Scan for the cell matching the given text and deliver its [X, Y] coordinate at center. 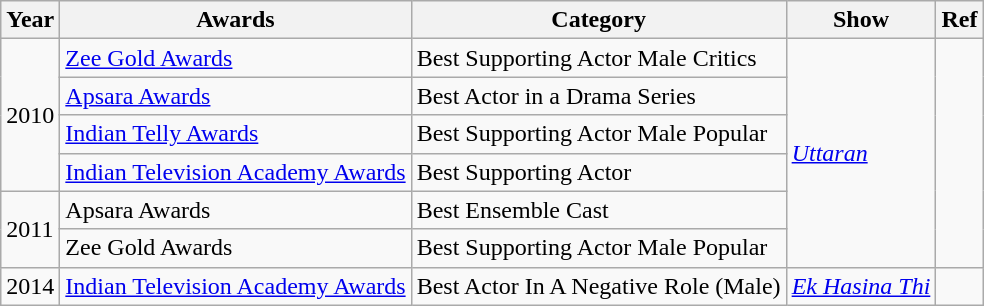
Ek Hasina Thi [861, 286]
Year [30, 20]
Show [861, 20]
Best Supporting Actor [598, 172]
Category [598, 20]
2011 [30, 229]
Indian Telly Awards [236, 134]
Best Ensemble Cast [598, 210]
2010 [30, 115]
Best Supporting Actor Male Critics [598, 58]
2014 [30, 286]
Best Actor in a Drama Series [598, 96]
Uttaran [861, 153]
Best Actor In A Negative Role (Male) [598, 286]
Ref [960, 20]
Awards [236, 20]
